Find where the given text appears and provide that cell's center as (X, Y) coordinate. 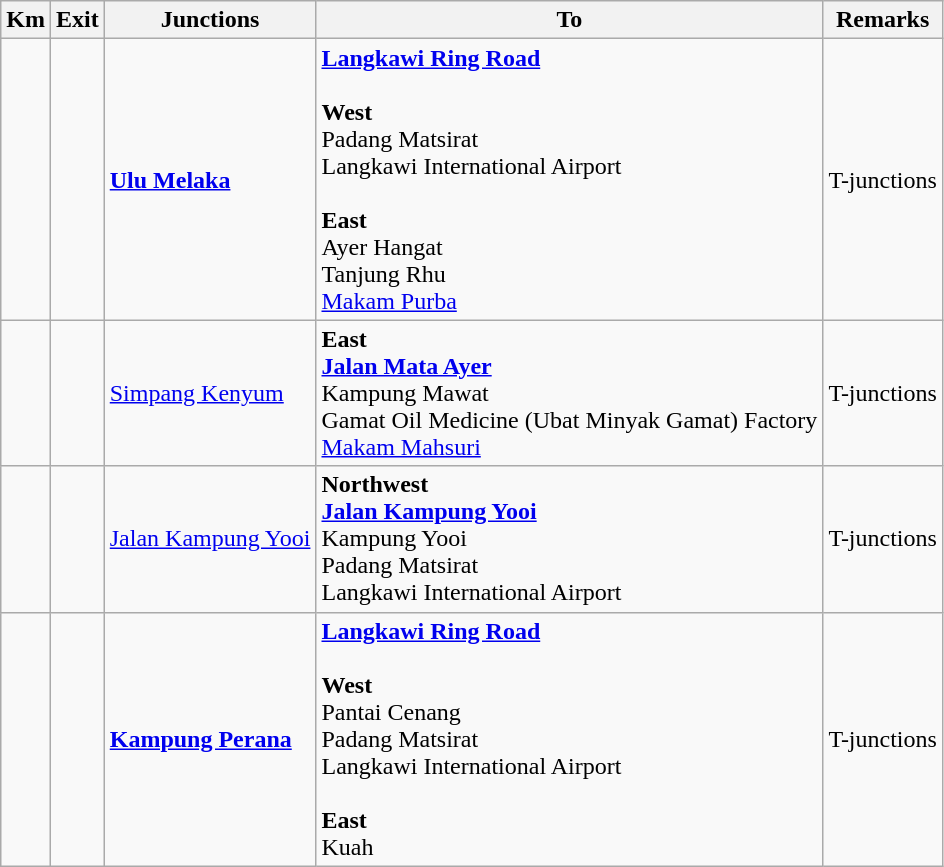
Kampung Perana (210, 739)
Jalan Kampung Yooi (210, 539)
Junctions (210, 20)
Langkawi Ring RoadWestPantai CenangPadang MatsiratLangkawi International Airport EastKuah (570, 739)
Langkawi Ring RoadWestPadang MatsiratLangkawi International Airport EastAyer HangatTanjung RhuMakam Purba (570, 180)
Km (26, 20)
East Jalan Mata AyerKampung MawatGamat Oil Medicine (Ubat Minyak Gamat) FactoryMakam Mahsuri (570, 393)
Northwest Jalan Kampung YooiKampung YooiPadang MatsiratLangkawi International Airport (570, 539)
Simpang Kenyum (210, 393)
Remarks (883, 20)
Ulu Melaka (210, 180)
Exit (77, 20)
To (570, 20)
